Output the [x, y] coordinate of the center of the cell containing the given text.  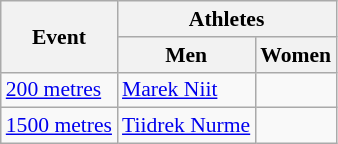
Athletes [226, 19]
200 metres [59, 90]
Women [296, 55]
Tiidrek Nurme [186, 126]
Event [59, 36]
1500 metres [59, 126]
Marek Niit [186, 90]
Men [186, 55]
